Output the [x, y] coordinate of the center of the cell containing the given text.  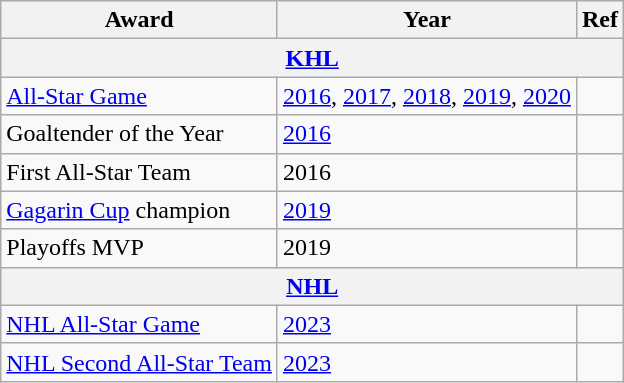
2016, 2017, 2018, 2019, 2020 [426, 96]
Playoffs MVP [140, 248]
First All-Star Team [140, 172]
KHL [312, 58]
Year [426, 20]
NHL [312, 286]
NHL Second All-Star Team [140, 362]
Gagarin Cup champion [140, 210]
All-Star Game [140, 96]
Award [140, 20]
Goaltender of the Year [140, 134]
Ref [600, 20]
NHL All-Star Game [140, 324]
